Return the [x, y] coordinate for the center point of the cell that contains the specified text.  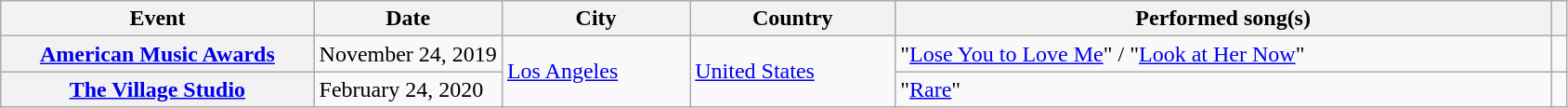
"Rare" [1223, 89]
Event [158, 19]
Performed song(s) [1223, 19]
City [595, 19]
Los Angeles [595, 72]
American Music Awards [158, 54]
Country [793, 19]
The Village Studio [158, 89]
United States [793, 72]
February 24, 2020 [408, 89]
"Lose You to Love Me" / "Look at Her Now" [1223, 54]
November 24, 2019 [408, 54]
Date [408, 19]
